Detect which cell encompasses the target text, then output its (x, y) center coordinate. 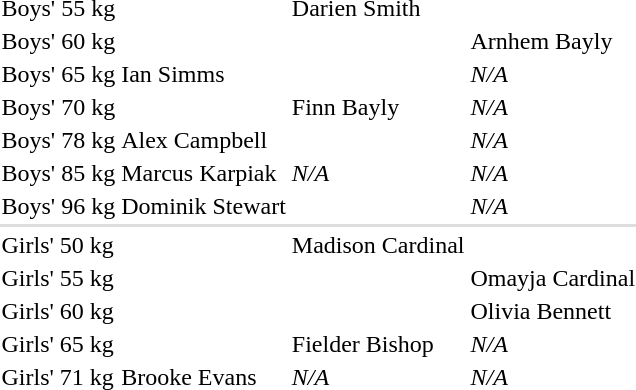
Boys' 96 kg (58, 206)
Alex Campbell (204, 140)
Girls' 65 kg (58, 344)
Finn Bayly (378, 107)
Fielder Bishop (378, 344)
N/A (378, 173)
Madison Cardinal (378, 245)
Boys' 65 kg (58, 74)
Girls' 50 kg (58, 245)
Girls' 60 kg (58, 311)
Marcus Karpiak (204, 173)
Boys' 70 kg (58, 107)
Boys' 85 kg (58, 173)
Boys' 60 kg (58, 41)
Ian Simms (204, 74)
Boys' 78 kg (58, 140)
Girls' 55 kg (58, 278)
Dominik Stewart (204, 206)
